Extract the [x, y] coordinate from the center of the cell holding the provided text.  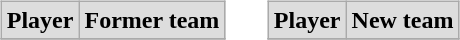
Former team [152, 20]
New team [402, 20]
